Determine the [X, Y] coordinate at the center of the cell enclosing the given text.  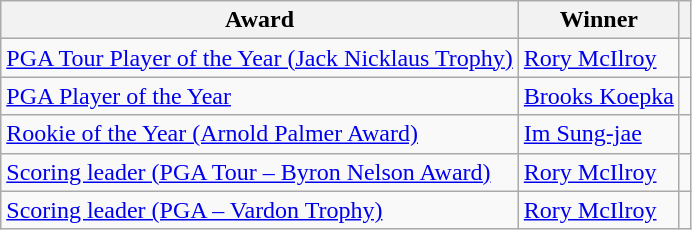
Im Sung-jae [598, 134]
Award [260, 20]
Winner [598, 20]
PGA Player of the Year [260, 96]
Scoring leader (PGA – Vardon Trophy) [260, 210]
Scoring leader (PGA Tour – Byron Nelson Award) [260, 172]
PGA Tour Player of the Year (Jack Nicklaus Trophy) [260, 58]
Brooks Koepka [598, 96]
Rookie of the Year (Arnold Palmer Award) [260, 134]
